Return (x, y) of the center of cell containing provided text 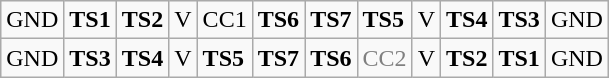
CC1 (224, 20)
CC2 (384, 58)
